From the cell containing the given text, extract its center point as (X, Y) coordinate. 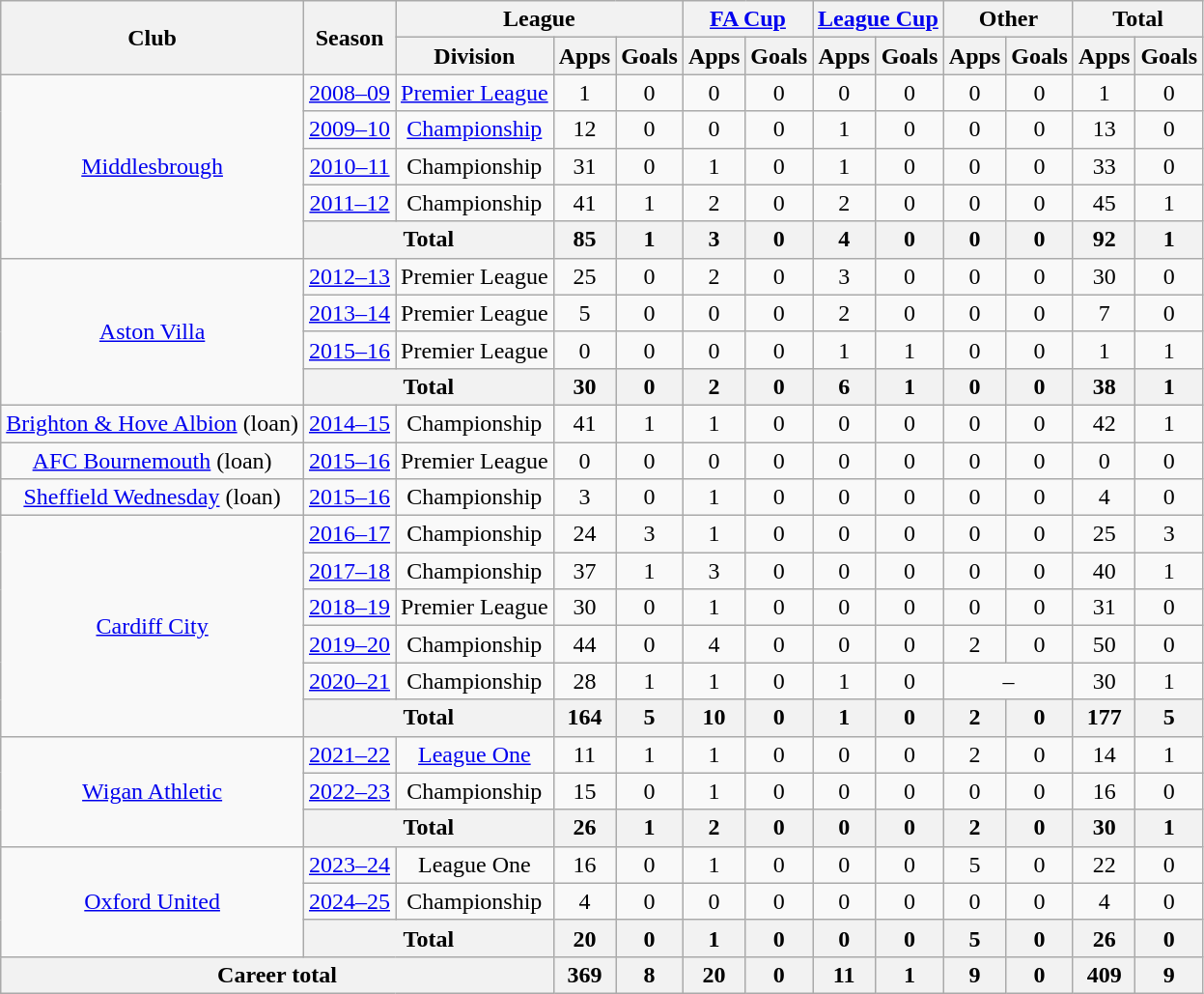
37 (584, 571)
2020–21 (350, 681)
2010–11 (350, 166)
177 (1104, 718)
Aston Villa (153, 331)
13 (1104, 129)
League Cup (879, 19)
40 (1104, 571)
Oxford United (153, 901)
2014–15 (350, 423)
22 (1104, 865)
38 (1104, 386)
6 (844, 386)
2021–22 (350, 754)
2013–14 (350, 313)
Middlesbrough (153, 166)
2022–23 (350, 791)
AFC Bournemouth (loan) (153, 461)
Cardiff City (153, 626)
2023–24 (350, 865)
Club (153, 38)
10 (714, 718)
15 (584, 791)
League (540, 19)
45 (1104, 203)
2009–10 (350, 129)
369 (584, 975)
24 (584, 534)
FA Cup (747, 19)
Other (1008, 19)
85 (584, 240)
92 (1104, 240)
28 (584, 681)
Brighton & Hove Albion (loan) (153, 423)
164 (584, 718)
Season (350, 38)
Division (475, 56)
– (1008, 681)
44 (584, 644)
50 (1104, 644)
Career total (277, 975)
2018–19 (350, 608)
Wigan Athletic (153, 791)
33 (1104, 166)
12 (584, 129)
14 (1104, 754)
8 (650, 975)
Sheffield Wednesday (loan) (153, 497)
2016–17 (350, 534)
2017–18 (350, 571)
7 (1104, 313)
42 (1104, 423)
409 (1104, 975)
2008–09 (350, 93)
2019–20 (350, 644)
2011–12 (350, 203)
2012–13 (350, 276)
2024–25 (350, 901)
